Return (x, y) of the center of cell containing provided text 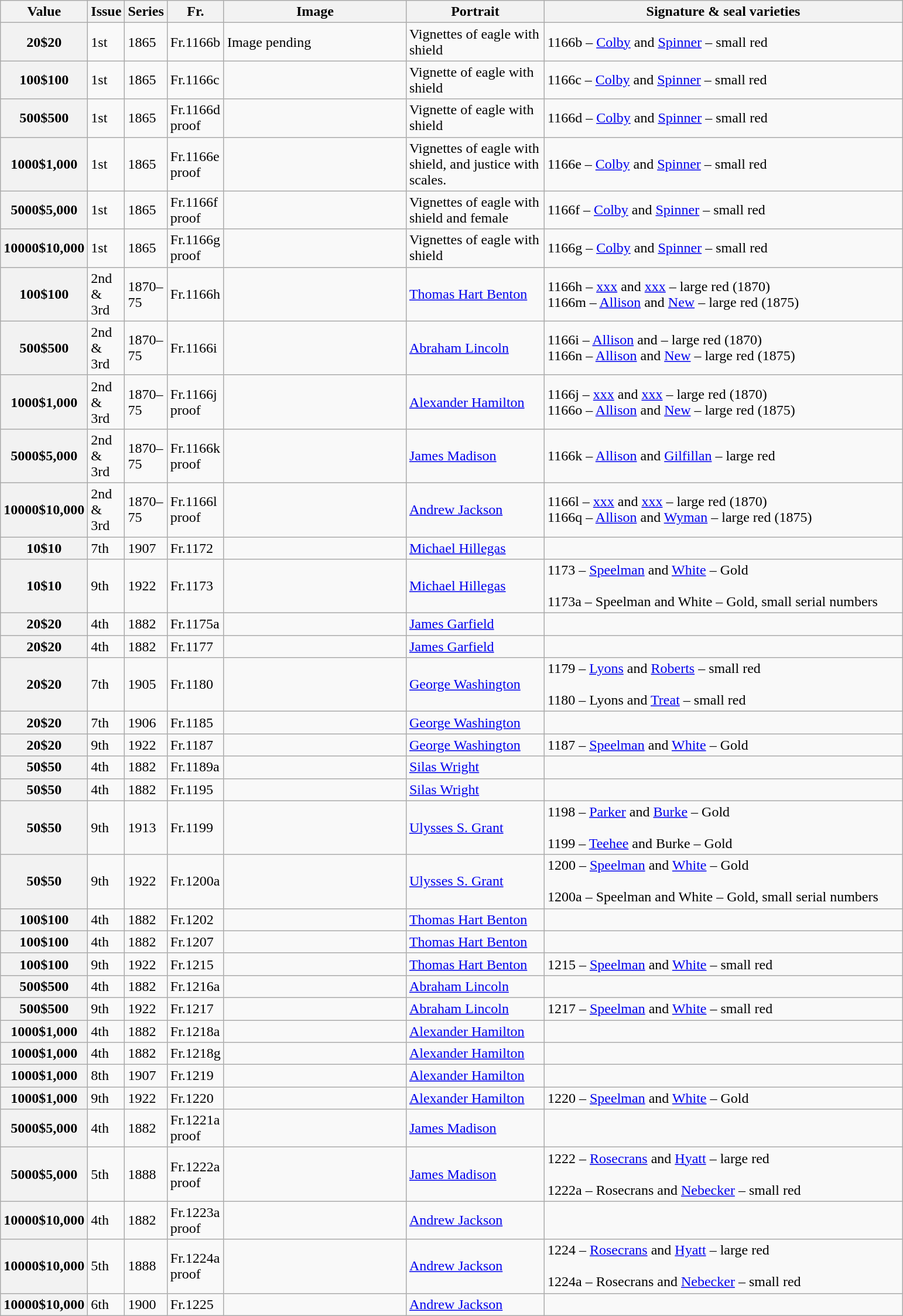
Fr.1166dproof (196, 118)
1173 – Speelman and White – Gold1173a – Speelman and White – Gold, small serial numbers (723, 586)
Fr.1221aproof (196, 1128)
1913 (146, 828)
1166i – Allison and – large red (1870)1166n – Allison and New – large red (1875) (723, 348)
Fr. (196, 12)
Fr.1173 (196, 586)
1215 – Speelman and White – small red (723, 964)
Fr.1166h (196, 294)
Value (45, 12)
1166h – xxx and xxx – large red (1870)1166m – Allison and New – large red (1875) (723, 294)
1166k – Allison and Gilfillan – large red (723, 456)
Fr.1177 (196, 647)
Issue (107, 12)
Vignettes of eagle with shield and female (475, 210)
1222 – Rosecrans and Hyatt – large red1222a – Rosecrans and Nebecker – small red (723, 1174)
Fr.1172 (196, 548)
1905 (146, 685)
Fr.1166c (196, 80)
Fr.1223aproof (196, 1221)
Fr.1202 (196, 920)
Fr.1199 (196, 828)
Fr.1224aproof (196, 1266)
1906 (146, 723)
1200 – Speelman and White – Gold1200a – Speelman and White – Gold, small serial numbers (723, 881)
Fr.1218g (196, 1054)
Fr.1166jproof (196, 402)
Fr.1166lproof (196, 510)
6th (107, 1304)
Fr.1216a (196, 986)
8th (107, 1076)
1187 – Speelman and White – Gold (723, 745)
Signature & seal varieties (723, 12)
Portrait (475, 12)
Fr.1166gproof (196, 248)
1900 (146, 1304)
Fr.1219 (196, 1076)
Fr.1189a (196, 767)
Fr.1195 (196, 789)
Fr.1215 (196, 964)
Series (146, 12)
Fr.1166fproof (196, 210)
1166j – xxx and xxx – large red (1870)1166o – Allison and New – large red (1875) (723, 402)
1166f – Colby and Spinner – small red (723, 210)
Fr.1166eproof (196, 164)
1166c – Colby and Spinner – small red (723, 80)
Image pending (315, 42)
Image (315, 12)
Fr.1180 (196, 685)
1179 – Lyons and Roberts – small red1180 – Lyons and Treat – small red (723, 685)
1224 – Rosecrans and Hyatt – large red1224a – Rosecrans and Nebecker – small red (723, 1266)
Fr.1222aproof (196, 1174)
1166g – Colby and Spinner – small red (723, 248)
Fr.1185 (196, 723)
Fr.1207 (196, 942)
Fr.1220 (196, 1098)
Fr.1175a (196, 624)
Fr.1166kproof (196, 456)
1220 – Speelman and White – Gold (723, 1098)
1166e – Colby and Spinner – small red (723, 164)
Vignettes of eagle with shield, and justice with scales. (475, 164)
1166l – xxx and xxx – large red (1870)1166q – Allison and Wyman – large red (1875) (723, 510)
Fr.1217 (196, 1009)
Fr.1187 (196, 745)
1217 – Speelman and White – small red (723, 1009)
1166d – Colby and Spinner – small red (723, 118)
Fr.1200a (196, 881)
1166b – Colby and Spinner – small red (723, 42)
Fr.1166i (196, 348)
Fr.1166b (196, 42)
1198 – Parker and Burke – Gold1199 – Teehee and Burke – Gold (723, 828)
Fr.1225 (196, 1304)
Fr.1218a (196, 1031)
